Provide the (X, Y) coordinate of the cell's center where the given text is located.  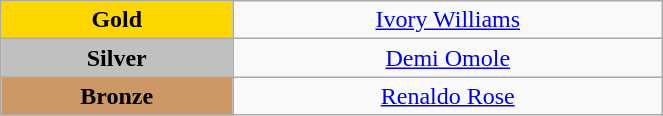
Bronze (117, 96)
Ivory Williams (448, 20)
Demi Omole (448, 58)
Renaldo Rose (448, 96)
Gold (117, 20)
Silver (117, 58)
